Scan for the cell matching the given text and deliver its (x, y) coordinate at center. 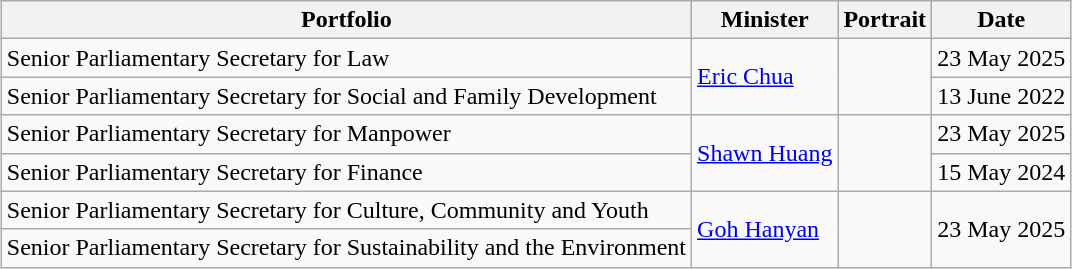
Senior Parliamentary Secretary for Finance (346, 172)
Eric Chua (765, 77)
Shawn Huang (765, 153)
Senior Parliamentary Secretary for Social and Family Development (346, 96)
Minister (765, 20)
Senior Parliamentary Secretary for Culture, Community and Youth (346, 210)
13 June 2022 (1002, 96)
Senior Parliamentary Secretary for Law (346, 58)
Portrait (885, 20)
Portfolio (346, 20)
15 May 2024 (1002, 172)
Date (1002, 20)
Senior Parliamentary Secretary for Sustainability and the Environment (346, 248)
Goh Hanyan (765, 229)
Senior Parliamentary Secretary for Manpower (346, 134)
